Return (X, Y) of the center of cell containing provided text 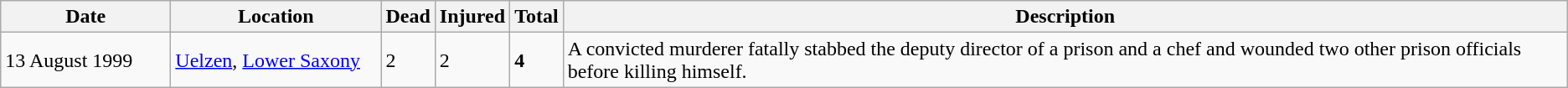
Uelzen, Lower Saxony (276, 60)
Total (537, 17)
Dead (408, 17)
Date (85, 17)
Description (1065, 17)
A convicted murderer fatally stabbed the deputy director of a prison and a chef and wounded two other prison officials before killing himself. (1065, 60)
Location (276, 17)
4 (537, 60)
Injured (472, 17)
13 August 1999 (85, 60)
